Pinpoint the cell where the given text exists, returning its (X, Y) midpoint coordinate. 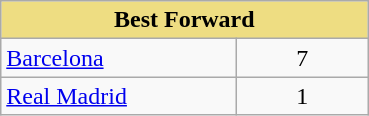
Real Madrid (119, 96)
7 (302, 58)
1 (302, 96)
Best Forward (184, 20)
Barcelona (119, 58)
